Identify which cell holds the provided text, then report its [x, y] central coordinate. 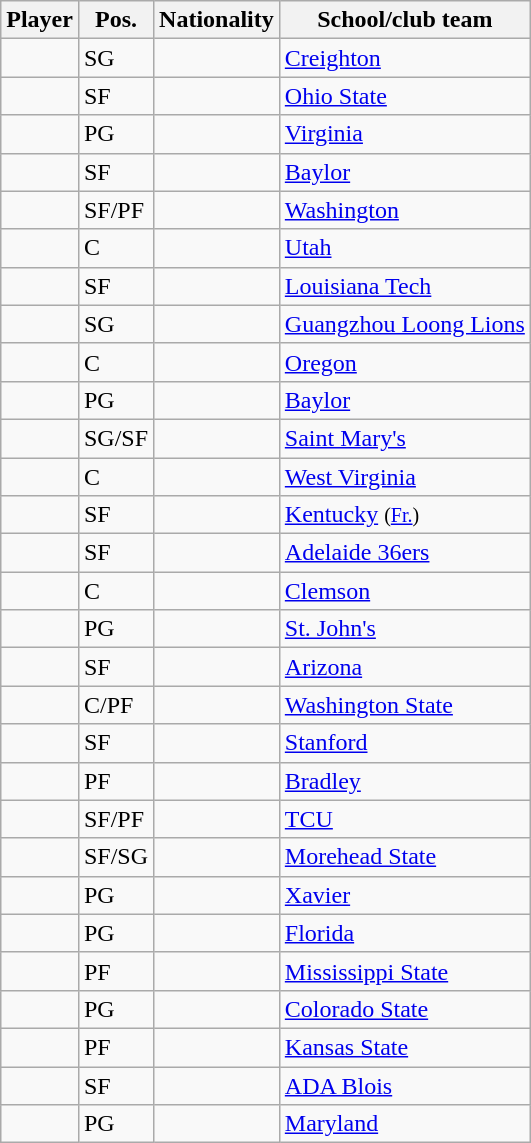
Washington [404, 210]
Louisiana Tech [404, 286]
Stanford [404, 743]
Utah [404, 248]
Morehead State [404, 857]
Arizona [404, 667]
TCU [404, 819]
School/club team [404, 20]
West Virginia [404, 477]
SF/SG [116, 857]
Maryland [404, 1124]
Virginia [404, 134]
Xavier [404, 895]
ADA Blois [404, 1085]
Clemson [404, 591]
Colorado State [404, 1009]
C/PF [116, 705]
St. John's [404, 629]
Kansas State [404, 1047]
Mississippi State [404, 971]
Washington State [404, 705]
Player [40, 20]
Pos. [116, 20]
Ohio State [404, 96]
Creighton [404, 58]
Bradley [404, 781]
Nationality [217, 20]
Oregon [404, 362]
SG/SF [116, 438]
Saint Mary's [404, 438]
Guangzhou Loong Lions [404, 324]
Kentucky (Fr.) [404, 515]
Florida [404, 933]
Adelaide 36ers [404, 553]
